Capture the cell that displays the provided text and extract its (x, y) central coordinate. 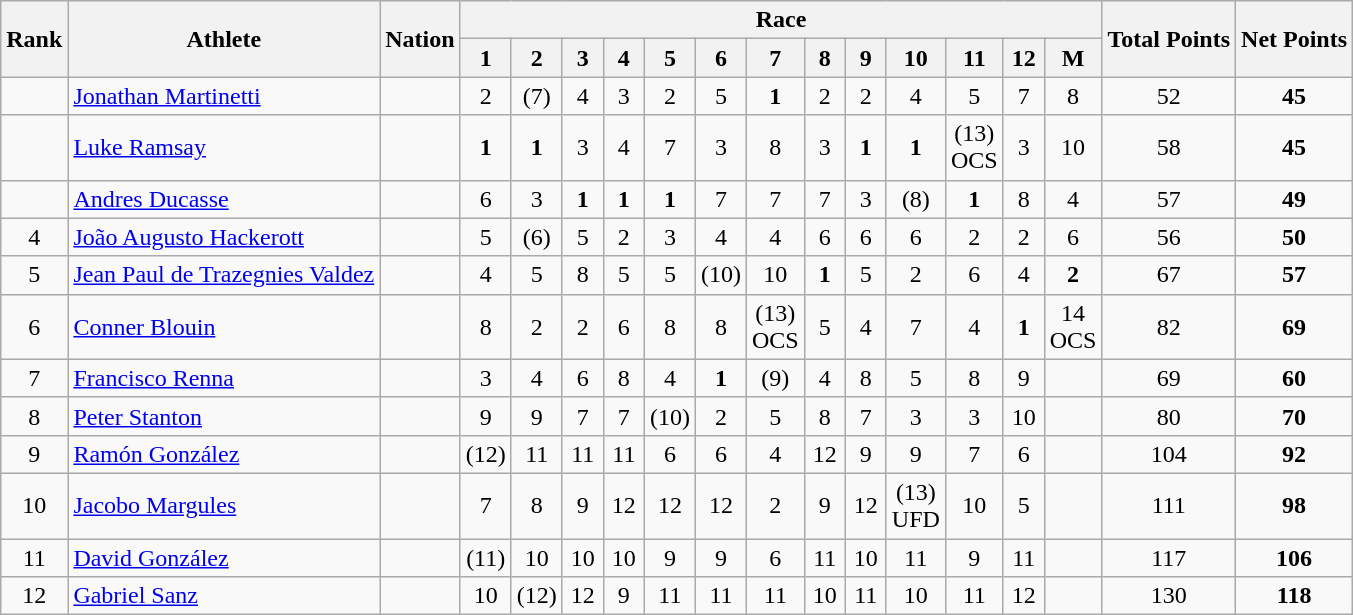
Athlete (224, 39)
Gabriel Sanz (224, 596)
80 (1169, 416)
82 (1169, 326)
M (1073, 58)
Andres Ducasse (224, 199)
Nation (420, 39)
(13)UFD (916, 506)
(6) (536, 237)
Net Points (1294, 39)
111 (1169, 506)
52 (1169, 96)
118 (1294, 596)
14 OCS (1073, 326)
Race (781, 20)
Rank (34, 39)
(9) (775, 378)
58 (1169, 148)
70 (1294, 416)
Luke Ramsay (224, 148)
Peter Stanton (224, 416)
67 (1169, 275)
117 (1169, 557)
50 (1294, 237)
104 (1169, 454)
David González (224, 557)
60 (1294, 378)
Francisco Renna (224, 378)
49 (1294, 199)
Ramón González (224, 454)
João Augusto Hackerott (224, 237)
(8) (916, 199)
98 (1294, 506)
(7) (536, 96)
92 (1294, 454)
106 (1294, 557)
56 (1169, 237)
130 (1169, 596)
Jean Paul de Trazegnies Valdez (224, 275)
Total Points (1169, 39)
Jonathan Martinetti (224, 96)
(11) (486, 557)
Jacobo Margules (224, 506)
Conner Blouin (224, 326)
